For the text-containing cell, return its midpoint in (x, y) coordinate format. 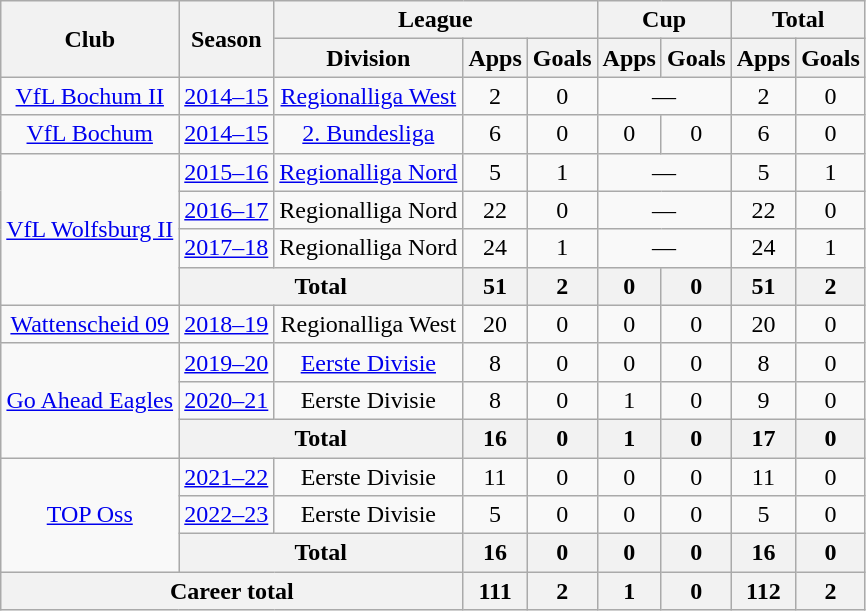
2022–23 (226, 515)
2017–18 (226, 248)
VfL Bochum (90, 134)
TOP Oss (90, 515)
VfL Wolfsburg II (90, 229)
Season (226, 39)
2020–21 (226, 400)
VfL Bochum II (90, 96)
112 (763, 591)
League (436, 20)
2. Bundesliga (368, 134)
2015–16 (226, 172)
17 (763, 438)
111 (495, 591)
Go Ahead Eagles (90, 400)
Career total (232, 591)
9 (763, 400)
2018–19 (226, 324)
Club (90, 39)
2021–22 (226, 477)
2016–17 (226, 210)
2019–20 (226, 362)
Cup (664, 20)
Division (368, 58)
Wattenscheid 09 (90, 324)
